Capture the cell that displays the provided text and extract its [X, Y] central coordinate. 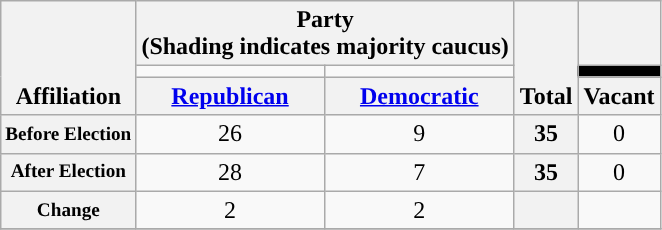
Before Election [68, 134]
28 [230, 172]
26 [230, 134]
Republican [230, 96]
9 [419, 134]
Democratic [419, 96]
Affiliation [68, 58]
Party (Shading indicates majority caucus) [325, 34]
After Election [68, 172]
Total [546, 58]
Vacant [619, 96]
Change [68, 210]
7 [419, 172]
